Return [x, y] of the center of cell containing provided text 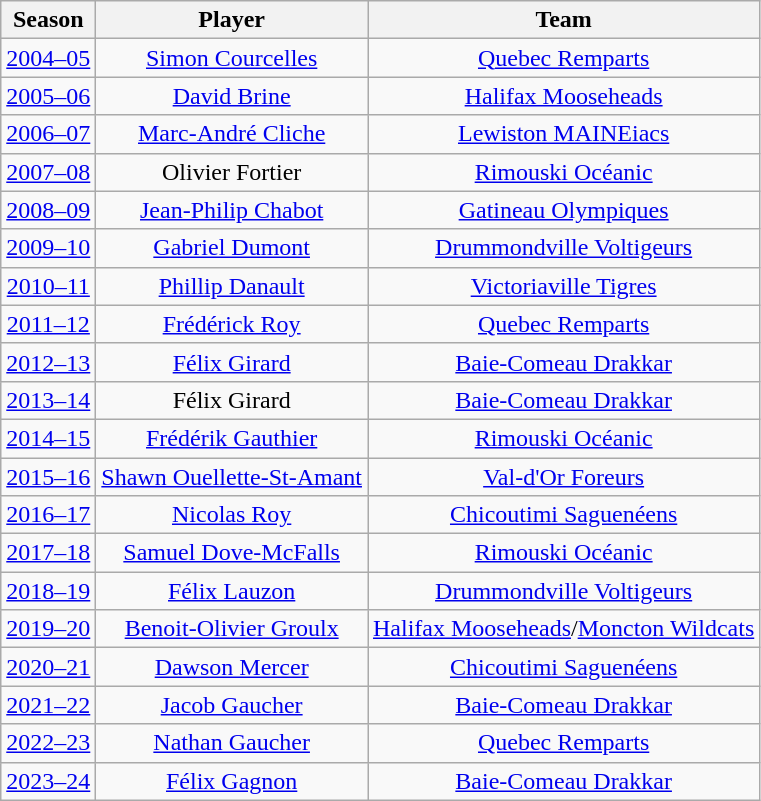
2015–16 [48, 477]
Marc-André Cliche [232, 134]
Benoit-Olivier Groulx [232, 629]
2019–20 [48, 629]
Player [232, 20]
Lewiston MAINEiacs [564, 134]
2022–23 [48, 743]
2012–13 [48, 362]
Frédérick Roy [232, 324]
Jean-Philip Chabot [232, 210]
Phillip Danault [232, 286]
Nicolas Roy [232, 515]
Dawson Mercer [232, 667]
2018–19 [48, 591]
2007–08 [48, 172]
Halifax Mooseheads/Moncton Wildcats [564, 629]
Félix Gagnon [232, 781]
2005–06 [48, 96]
Shawn Ouellette-St-Amant [232, 477]
2020–21 [48, 667]
2017–18 [48, 553]
Jacob Gaucher [232, 705]
Olivier Fortier [232, 172]
2011–12 [48, 324]
Félix Lauzon [232, 591]
Simon Courcelles [232, 58]
Season [48, 20]
Victoriaville Tigres [564, 286]
2014–15 [48, 438]
Val-d'Or Foreurs [564, 477]
2004–05 [48, 58]
2023–24 [48, 781]
2009–10 [48, 248]
Gabriel Dumont [232, 248]
2010–11 [48, 286]
2016–17 [48, 515]
2021–22 [48, 705]
2006–07 [48, 134]
Team [564, 20]
Samuel Dove-McFalls [232, 553]
2013–14 [48, 400]
David Brine [232, 96]
Halifax Mooseheads [564, 96]
Gatineau Olympiques [564, 210]
2008–09 [48, 210]
Nathan Gaucher [232, 743]
Frédérik Gauthier [232, 438]
